Return the (X, Y) coordinate for the center point of the cell that contains the specified text.  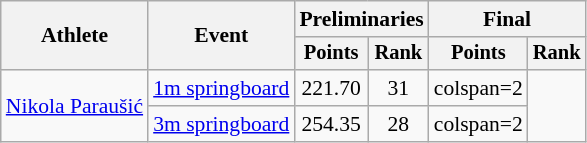
Nikola Paraušić (74, 106)
3m springboard (221, 124)
Preliminaries (361, 19)
Athlete (74, 36)
Event (221, 36)
28 (398, 124)
1m springboard (221, 88)
Final (508, 19)
221.70 (331, 88)
254.35 (331, 124)
31 (398, 88)
